Locate the cell with the specified text and output its [X, Y] center coordinate. 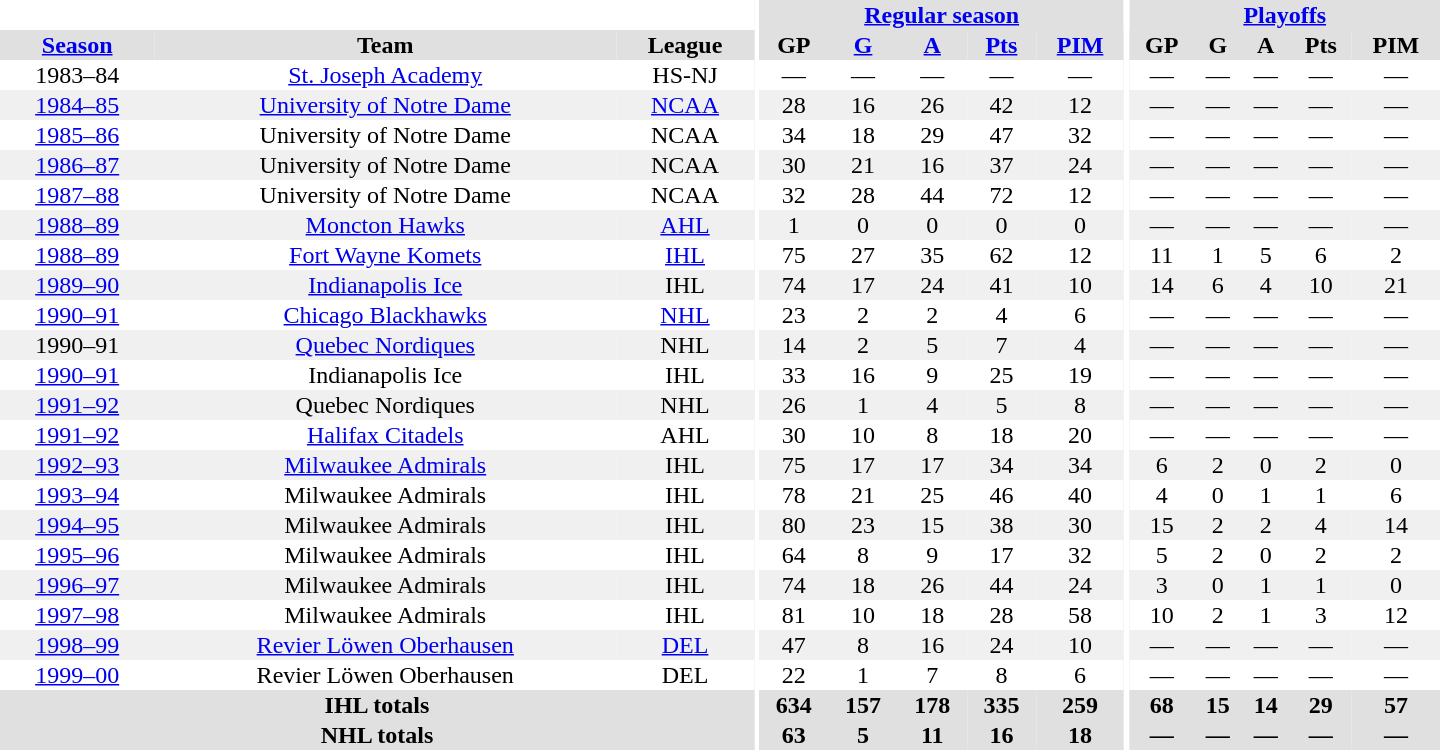
58 [1080, 615]
1992–93 [77, 465]
1995–96 [77, 555]
19 [1080, 375]
63 [794, 735]
42 [1002, 105]
1999–00 [77, 675]
72 [1002, 195]
Chicago Blackhawks [385, 315]
57 [1396, 705]
22 [794, 675]
1984–85 [77, 105]
1989–90 [77, 285]
NHL totals [377, 735]
League [685, 45]
Team [385, 45]
St. Joseph Academy [385, 75]
1996–97 [77, 585]
40 [1080, 495]
Fort Wayne Komets [385, 255]
64 [794, 555]
1986–87 [77, 165]
35 [932, 255]
62 [1002, 255]
Moncton Hawks [385, 225]
1998–99 [77, 645]
68 [1161, 705]
46 [1002, 495]
1997–98 [77, 615]
178 [932, 705]
78 [794, 495]
1985–86 [77, 135]
27 [862, 255]
41 [1002, 285]
80 [794, 525]
1993–94 [77, 495]
Regular season [942, 15]
Season [77, 45]
1994–95 [77, 525]
37 [1002, 165]
634 [794, 705]
1987–88 [77, 195]
1983–84 [77, 75]
157 [862, 705]
20 [1080, 435]
81 [794, 615]
IHL totals [377, 705]
38 [1002, 525]
335 [1002, 705]
Playoffs [1284, 15]
33 [794, 375]
259 [1080, 705]
Halifax Citadels [385, 435]
HS-NJ [685, 75]
